Return the [x, y] coordinate for the center point of the cell that contains the specified text.  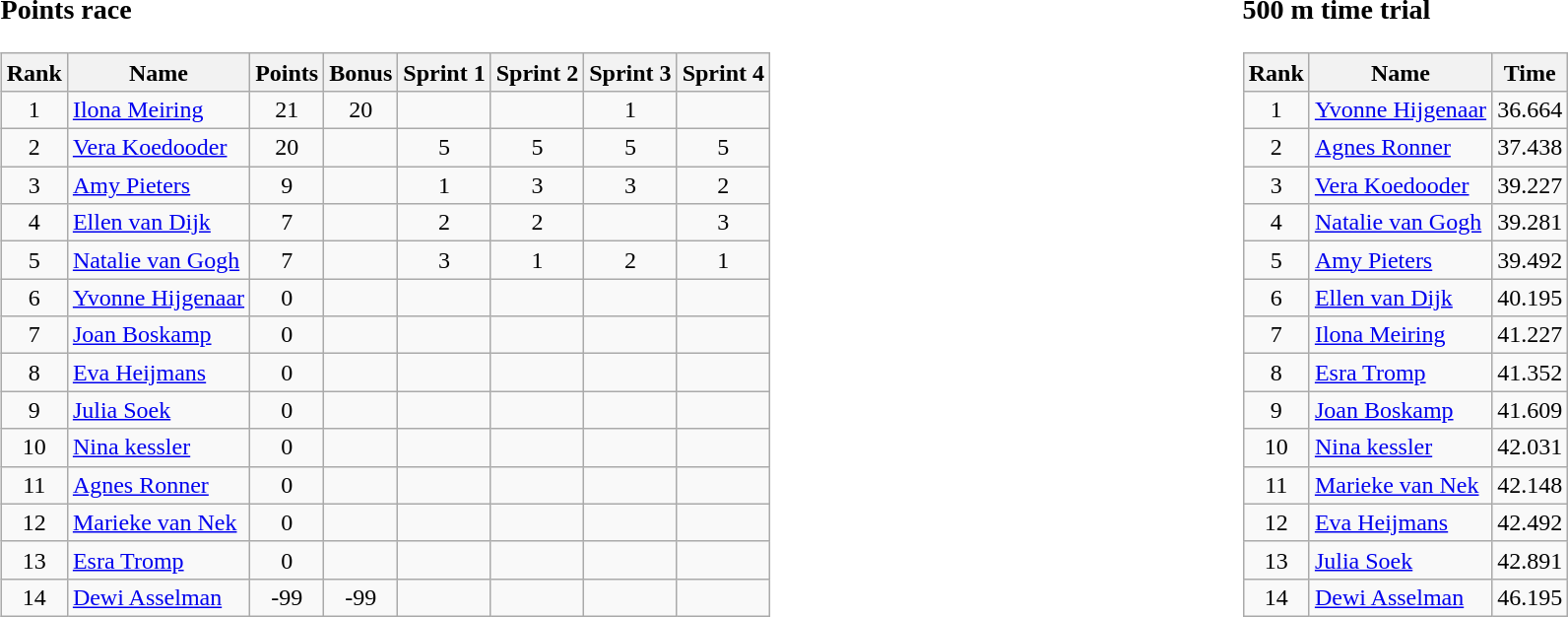
41.609 [1531, 410]
42.891 [1531, 560]
41.227 [1531, 335]
Sprint 2 [537, 72]
40.195 [1531, 298]
42.031 [1531, 447]
41.352 [1531, 373]
37.438 [1531, 148]
46.195 [1531, 597]
Sprint 4 [723, 72]
Sprint 3 [630, 72]
Bonus [360, 72]
Sprint 1 [444, 72]
42.492 [1531, 522]
Time [1531, 72]
39.227 [1531, 185]
39.281 [1531, 223]
42.148 [1531, 485]
36.664 [1531, 109]
21 [288, 109]
39.492 [1531, 260]
Points [288, 72]
